Find where the given text appears and provide that cell's center as (X, Y) coordinate. 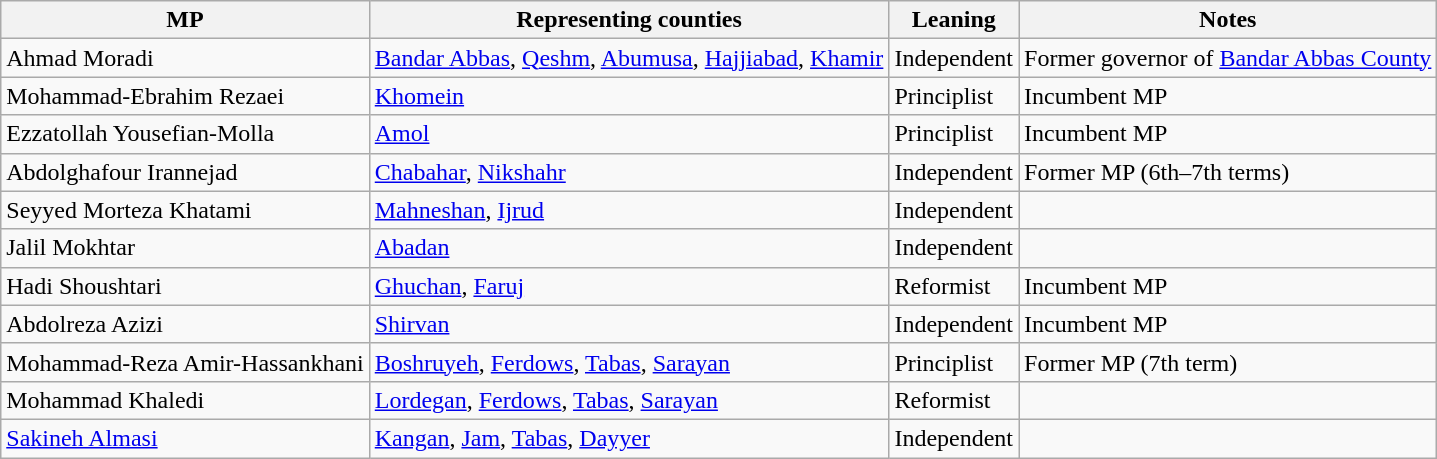
Former governor of Bandar Abbas County (1228, 58)
Abadan (629, 248)
Leaning (954, 20)
Representing counties (629, 20)
Kangan, Jam, Tabas, Dayyer (629, 438)
Lordegan, Ferdows, Tabas, Sarayan (629, 400)
Mohammad Khaledi (185, 400)
Abdolghafour Irannejad (185, 172)
Abdolreza Azizi (185, 324)
Jalil Mokhtar (185, 248)
Ezzatollah Yousefian-Molla (185, 134)
Chabahar, Nikshahr (629, 172)
Mohammad-Ebrahim Rezaei (185, 96)
MP (185, 20)
Boshruyeh, Ferdows, Tabas, Sarayan (629, 362)
Khomein (629, 96)
Mahneshan, Ijrud (629, 210)
Former MP (6th–7th terms) (1228, 172)
Former MP (7th term) (1228, 362)
Hadi Shoushtari (185, 286)
Shirvan (629, 324)
Notes (1228, 20)
Ahmad Moradi (185, 58)
Seyyed Morteza Khatami (185, 210)
Mohammad-Reza Amir-Hassankhani (185, 362)
Ghuchan, Faruj (629, 286)
Bandar Abbas, Qeshm, Abumusa, Hajjiabad, Khamir (629, 58)
Amol (629, 134)
Sakineh Almasi (185, 438)
